Identify which cell holds the provided text, then report its [X, Y] central coordinate. 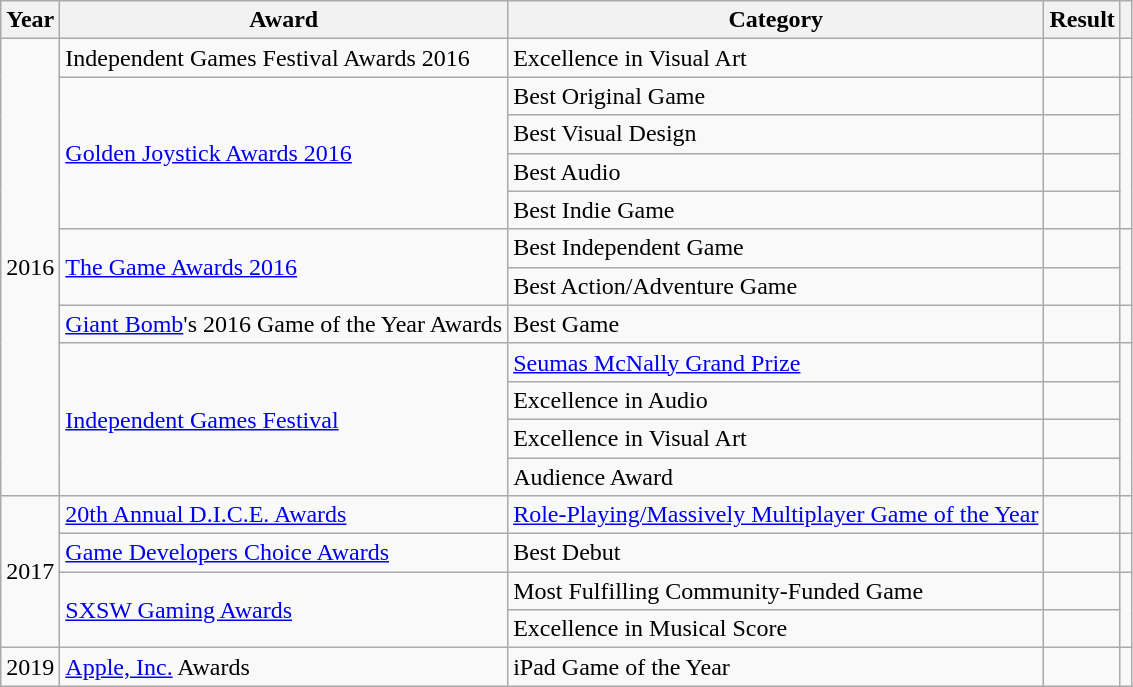
20th Annual D.I.C.E. Awards [284, 515]
Role-Playing/Massively Multiplayer Game of the Year [776, 515]
Game Developers Choice Awards [284, 553]
Best Action/Adventure Game [776, 286]
Apple, Inc. Awards [284, 667]
Best Debut [776, 553]
Independent Games Festival [284, 419]
Year [30, 20]
Golden Joystick Awards 2016 [284, 153]
SXSW Gaming Awards [284, 610]
Category [776, 20]
Best Original Game [776, 96]
iPad Game of the Year [776, 667]
2017 [30, 572]
2016 [30, 268]
Giant Bomb's 2016 Game of the Year Awards [284, 324]
2019 [30, 667]
Excellence in Audio [776, 400]
Best Independent Game [776, 248]
Independent Games Festival Awards 2016 [284, 58]
Excellence in Musical Score [776, 629]
Best Visual Design [776, 134]
Award [284, 20]
Best Indie Game [776, 210]
The Game Awards 2016 [284, 267]
Seumas McNally Grand Prize [776, 362]
Most Fulfilling Community-Funded Game [776, 591]
Best Game [776, 324]
Best Audio [776, 172]
Result [1082, 20]
Audience Award [776, 477]
